Find where the given text appears and provide that cell's center as (X, Y) coordinate. 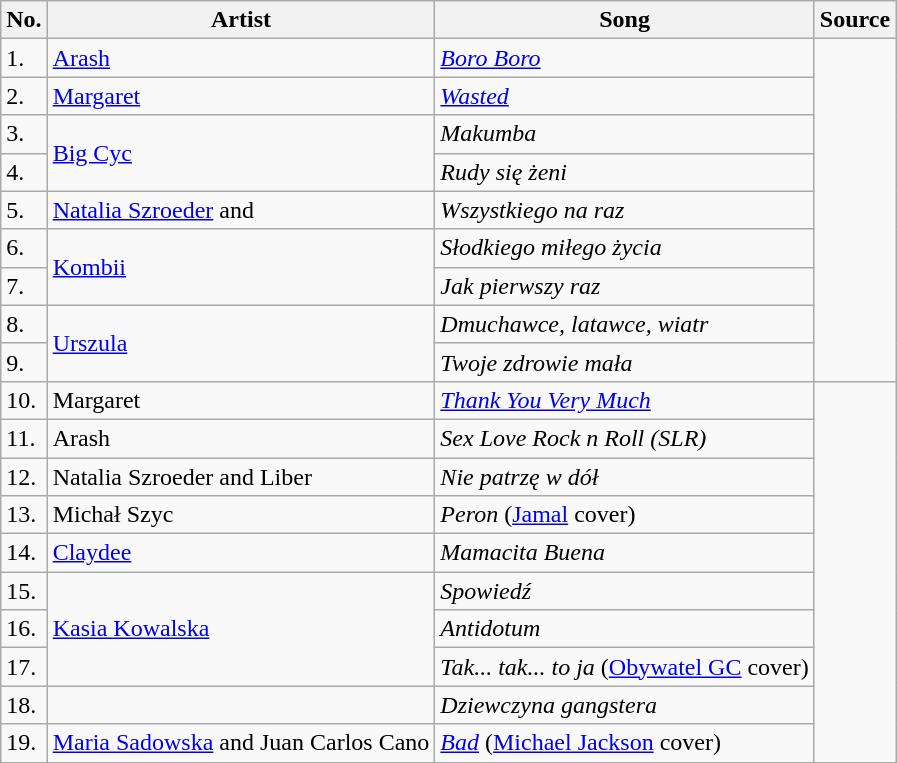
15. (24, 591)
Thank You Very Much (624, 400)
Big Cyc (241, 153)
Antidotum (624, 629)
No. (24, 20)
Kombii (241, 267)
Rudy się żeni (624, 172)
Wszystkiego na raz (624, 210)
Nie patrzę w dół (624, 477)
Peron (Jamal cover) (624, 515)
Michał Szyc (241, 515)
14. (24, 553)
1. (24, 58)
4. (24, 172)
Urszula (241, 343)
9. (24, 362)
Jak pierwszy raz (624, 286)
17. (24, 667)
Wasted (624, 96)
19. (24, 743)
Dziewczyna gangstera (624, 705)
Claydee (241, 553)
Dmuchawce, latawce, wiatr (624, 324)
8. (24, 324)
Source (854, 20)
Natalia Szroeder and Liber (241, 477)
Spowiedź (624, 591)
3. (24, 134)
6. (24, 248)
5. (24, 210)
Kasia Kowalska (241, 629)
Bad (Michael Jackson cover) (624, 743)
2. (24, 96)
11. (24, 438)
Sex Love Rock n Roll (SLR) (624, 438)
Słodkiego miłego życia (624, 248)
16. (24, 629)
Natalia Szroeder and (241, 210)
Tak... tak... to ja (Obywatel GC cover) (624, 667)
Maria Sadowska and Juan Carlos Cano (241, 743)
Song (624, 20)
7. (24, 286)
18. (24, 705)
10. (24, 400)
13. (24, 515)
Boro Boro (624, 58)
Twoje zdrowie mała (624, 362)
Artist (241, 20)
Mamacita Buena (624, 553)
Makumba (624, 134)
12. (24, 477)
